Return [X, Y] of the center of cell containing provided text 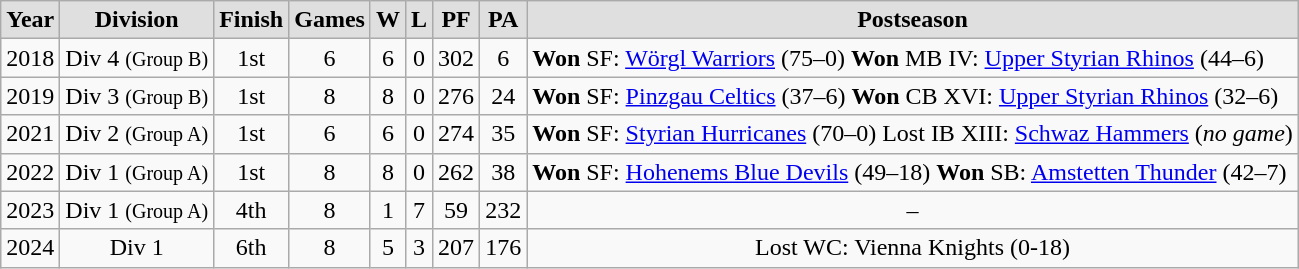
1 [388, 210]
Lost WC: Vienna Knights (0-18) [913, 248]
2021 [30, 134]
W [388, 20]
7 [418, 210]
262 [456, 172]
3 [418, 248]
232 [504, 210]
Div 1 [137, 248]
Games [330, 20]
6th [252, 248]
176 [504, 248]
59 [456, 210]
5 [388, 248]
4th [252, 210]
276 [456, 96]
Division [137, 20]
Won SF: Pinzgau Celtics (37–6) Won CB XVI: Upper Styrian Rhinos (32–6) [913, 96]
Won SF: Styrian Hurricanes (70–0) Lost IB XIII: Schwaz Hammers (no game) [913, 134]
302 [456, 58]
2018 [30, 58]
Div 4 (Group B) [137, 58]
2023 [30, 210]
2019 [30, 96]
PA [504, 20]
274 [456, 134]
38 [504, 172]
2024 [30, 248]
Won SF: Hohenems Blue Devils (49–18) Won SB: Amstetten Thunder (42–7) [913, 172]
Div 2 (Group A) [137, 134]
Finish [252, 20]
– [913, 210]
24 [504, 96]
Won SF: Wörgl Warriors (75–0) Won MB IV: Upper Styrian Rhinos (44–6) [913, 58]
207 [456, 248]
PF [456, 20]
Postseason [913, 20]
L [418, 20]
Year [30, 20]
35 [504, 134]
Div 3 (Group B) [137, 96]
2022 [30, 172]
